Find where the given text appears and provide that cell's center as (x, y) coordinate. 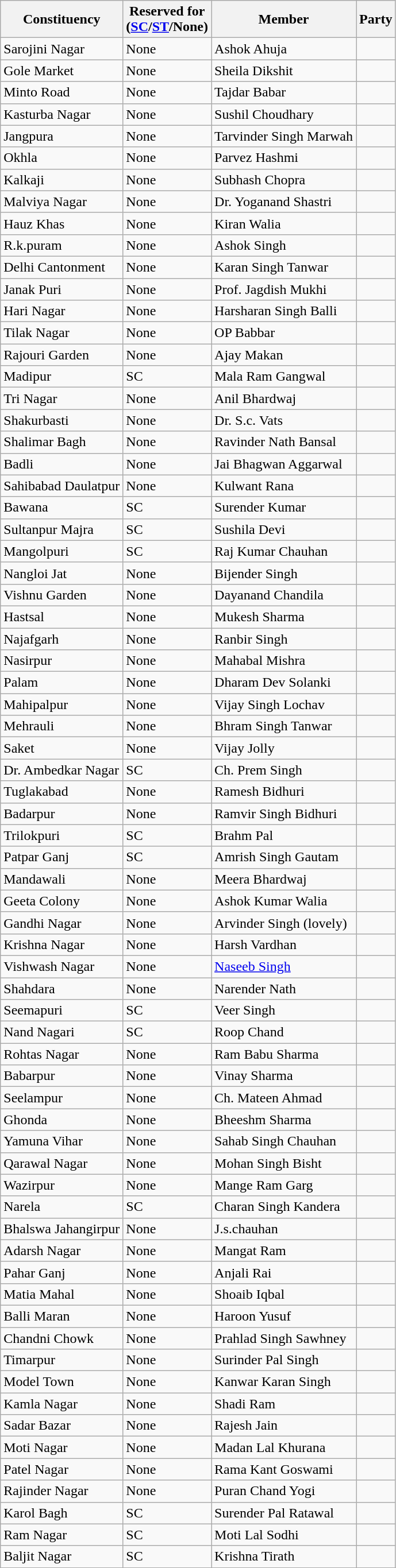
Roop Chand (284, 1032)
Delhi Cantonment (62, 267)
Tilak Nagar (62, 333)
Tarvinder Singh Marwah (284, 136)
Dr. Yoganand Shastri (284, 202)
Surender Kumar (284, 508)
Rama Kant Goswami (284, 1469)
Sultanpur Majra (62, 529)
Prof. Jagdish Mukhi (284, 289)
Dr. Ambedkar Nagar (62, 770)
Shalimar Bagh (62, 442)
Madipur (62, 377)
Shahdara (62, 988)
Haroon Yusuf (284, 1316)
Mandawali (62, 879)
Badli (62, 464)
Krishna Nagar (62, 944)
Kalkaji (62, 180)
Kamla Nagar (62, 1404)
Vijay Jolly (284, 748)
OP Babbar (284, 333)
Dayanand Chandila (284, 595)
Moti Lal Sodhi (284, 1535)
Reserved for(SC/ST/None) (167, 20)
Ghonda (62, 1120)
Krishna Tirath (284, 1557)
Kasturba Nagar (62, 114)
Ramvir Singh Bidhuri (284, 814)
Bhram Singh Tanwar (284, 726)
Gandhi Nagar (62, 923)
Puran Chand Yogi (284, 1491)
Sahab Singh Chauhan (284, 1141)
Ajay Makan (284, 355)
Kanwar Karan Singh (284, 1382)
Bhalswa Jahangirpur (62, 1229)
Seemapuri (62, 1011)
Harsh Vardhan (284, 944)
Hauz Khas (62, 223)
Bawana (62, 508)
Yamuna Vihar (62, 1141)
Karol Bagh (62, 1513)
Ravinder Nath Bansal (284, 442)
Sarojini Nagar (62, 49)
Naseeb Singh (284, 966)
Jai Bhagwan Aggarwal (284, 464)
Subhash Chopra (284, 180)
Ch. Prem Singh (284, 770)
Surinder Pal Singh (284, 1360)
Najafgarh (62, 639)
Tri Nagar (62, 398)
Dharam Dev Solanki (284, 683)
Shakurbasti (62, 420)
Mahabal Mishra (284, 661)
Patpar Ganj (62, 857)
Baljit Nagar (62, 1557)
Wazirpur (62, 1185)
Sahibabad Daulatpur (62, 486)
Sheila Dikshit (284, 71)
Ram Nagar (62, 1535)
Raj Kumar Chauhan (284, 551)
Mange Ram Garg (284, 1185)
Rajouri Garden (62, 355)
Bheeshm Sharma (284, 1120)
Timarpur (62, 1360)
Member (284, 20)
Vinay Sharma (284, 1076)
Charan Singh Kandera (284, 1207)
Sushila Devi (284, 529)
Babarpur (62, 1076)
Kulwant Rana (284, 486)
R.k.puram (62, 245)
Sushil Choudhary (284, 114)
Ram Babu Sharma (284, 1054)
Hari Nagar (62, 311)
Patel Nagar (62, 1469)
Prahlad Singh Sawhney (284, 1338)
Mohan Singh Bisht (284, 1163)
Balli Maran (62, 1316)
Rajesh Jain (284, 1426)
Nangloi Jat (62, 573)
Hastsal (62, 617)
Ashok Kumar Walia (284, 901)
Janak Puri (62, 289)
Gole Market (62, 71)
Trilokpuri (62, 835)
Parvez Hashmi (284, 158)
Mangat Ram (284, 1250)
Mangolpuri (62, 551)
Matia Mahal (62, 1294)
Mukesh Sharma (284, 617)
Geeta Colony (62, 901)
Anil Bhardwaj (284, 398)
Veer Singh (284, 1011)
Karan Singh Tanwar (284, 267)
J.s.chauhan (284, 1229)
Narela (62, 1207)
Vishnu Garden (62, 595)
Ashok Singh (284, 245)
Anjali Rai (284, 1272)
Amrish Singh Gautam (284, 857)
Badarpur (62, 814)
Chandni Chowk (62, 1338)
Pahar Ganj (62, 1272)
Kiran Walia (284, 223)
Ranbir Singh (284, 639)
Mahipalpur (62, 704)
Party (376, 20)
Seelampur (62, 1098)
Surender Pal Ratawal (284, 1513)
Mala Ram Gangwal (284, 377)
Constituency (62, 20)
Palam (62, 683)
Jangpura (62, 136)
Minto Road (62, 92)
Vishwash Nagar (62, 966)
Shadi Ram (284, 1404)
Shoaib Iqbal (284, 1294)
Ramesh Bidhuri (284, 792)
Malviya Nagar (62, 202)
Arvinder Singh (lovely) (284, 923)
Madan Lal Khurana (284, 1447)
Rohtas Nagar (62, 1054)
Ch. Mateen Ahmad (284, 1098)
Sadar Bazar (62, 1426)
Harsharan Singh Balli (284, 311)
Ashok Ahuja (284, 49)
Adarsh Nagar (62, 1250)
Model Town (62, 1382)
Brahm Pal (284, 835)
Tuglakabad (62, 792)
Narender Nath (284, 988)
Bijender Singh (284, 573)
Meera Bhardwaj (284, 879)
Nasirpur (62, 661)
Saket (62, 748)
Rajinder Nagar (62, 1491)
Tajdar Babar (284, 92)
Okhla (62, 158)
Moti Nagar (62, 1447)
Dr. S.c. Vats (284, 420)
Mehrauli (62, 726)
Nand Nagari (62, 1032)
Vijay Singh Lochav (284, 704)
Qarawal Nagar (62, 1163)
